Determine the (X, Y) coordinate at the center of the cell enclosing the given text.  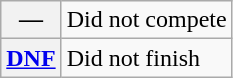
Did not finish (146, 58)
Did not compete (146, 20)
— (31, 20)
DNF (31, 58)
